Identify which cell holds the provided text, then report its (x, y) central coordinate. 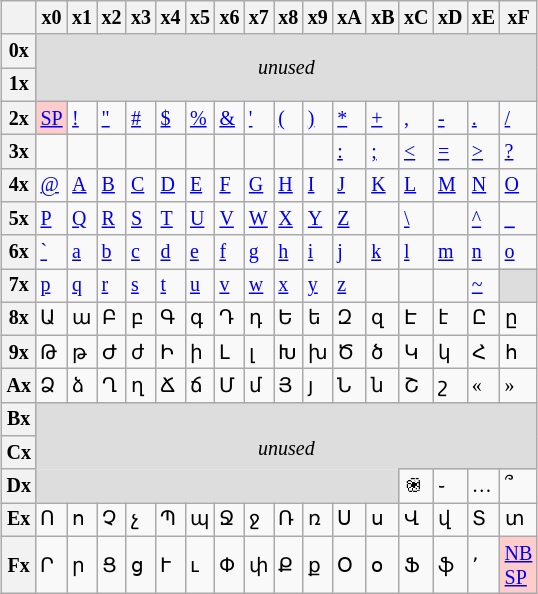
Ժ (112, 352)
՚ (484, 564)
լ (258, 352)
r (112, 284)
p (52, 284)
X (288, 218)
J (350, 184)
3x (19, 152)
խ (318, 352)
Ց (112, 564)
շ (450, 386)
m (450, 252)
Բ (112, 318)
+ (382, 118)
Շ (416, 386)
L (416, 184)
D (170, 184)
Ո (52, 520)
w (258, 284)
Ք (288, 564)
( (288, 118)
Ex (19, 520)
l (416, 252)
x2 (112, 18)
z (350, 284)
1x (19, 84)
R (112, 218)
g (258, 252)
x8 (288, 18)
ծ (382, 352)
օ (382, 564)
զ (382, 318)
0x (19, 50)
Զ (350, 318)
xA (350, 18)
Փ (230, 564)
Չ (112, 520)
Պ (170, 520)
n (484, 252)
դ (258, 318)
Թ (52, 352)
5x (19, 218)
^ (484, 218)
\ (416, 218)
H (288, 184)
կ (450, 352)
K (382, 184)
Ա (52, 318)
թ (82, 352)
@ (52, 184)
f (230, 252)
k (382, 252)
' (258, 118)
> (484, 152)
2x (19, 118)
o (518, 252)
գ (200, 318)
Ի (170, 352)
9x (19, 352)
W (258, 218)
ն (382, 386)
ի (200, 352)
Խ (288, 352)
I (318, 184)
֎ (416, 486)
) (318, 118)
Bx (19, 418)
& (230, 118)
j (350, 252)
/ (518, 118)
Գ (170, 318)
x4 (170, 18)
բ (140, 318)
_ (518, 218)
v (230, 284)
x0 (52, 18)
Վ (416, 520)
4x (19, 184)
" (112, 118)
Օ (350, 564)
x7 (258, 18)
xF (518, 18)
Կ (416, 352)
x6 (230, 18)
. (484, 118)
E (200, 184)
Cx (19, 452)
Ն (350, 386)
NBSP (518, 564)
ը (518, 318)
SP (52, 118)
C (140, 184)
y (318, 284)
չ (140, 520)
a (82, 252)
ջ (258, 520)
= (450, 152)
ց (140, 564)
B (112, 184)
U (200, 218)
Ձ (52, 386)
Ջ (230, 520)
Ax (19, 386)
; (382, 152)
ւ (200, 564)
մ (258, 386)
ե (318, 318)
Ծ (350, 352)
8x (19, 318)
? (518, 152)
* (350, 118)
… (484, 486)
xC (416, 18)
~ (484, 284)
G (258, 184)
Y (318, 218)
փ (258, 564)
% (200, 118)
< (416, 152)
! (82, 118)
ո (82, 520)
պ (200, 520)
Ֆ (416, 564)
Ր (52, 564)
Q (82, 218)
P (52, 218)
տ (518, 520)
N (484, 184)
Ղ (112, 386)
Հ (484, 352)
ֆ (450, 564)
՞ (518, 486)
$ (170, 118)
Դ (230, 318)
ռ (318, 520)
Ը (484, 318)
d (170, 252)
֊ (450, 486)
M (450, 184)
6x (19, 252)
7x (19, 284)
« (484, 386)
e (200, 252)
s (140, 284)
է (450, 318)
i (318, 252)
x1 (82, 18)
b (112, 252)
A (82, 184)
Ւ (170, 564)
Տ (484, 520)
V (230, 218)
Z (350, 218)
x3 (140, 18)
Յ (288, 386)
ր (82, 564)
O (518, 184)
u (200, 284)
Ճ (170, 386)
Ե (288, 318)
ղ (140, 386)
ճ (200, 386)
» (518, 386)
Ռ (288, 520)
c (140, 252)
Մ (230, 386)
xE (484, 18)
ժ (140, 352)
x (288, 284)
T (170, 218)
Dx (19, 486)
h (288, 252)
Ս (350, 520)
հ (518, 352)
Fx (19, 564)
ս (382, 520)
ա (82, 318)
x5 (200, 18)
F (230, 184)
, (416, 118)
t (170, 284)
ձ (82, 386)
: (350, 152)
վ (450, 520)
q (82, 284)
ք (318, 564)
յ (318, 386)
x9 (318, 18)
S (140, 218)
xD (450, 18)
Է (416, 318)
# (140, 118)
Լ (230, 352)
- (450, 118)
xB (382, 18)
` (52, 252)
